Output the (X, Y) coordinate of the center of the cell containing the given text.  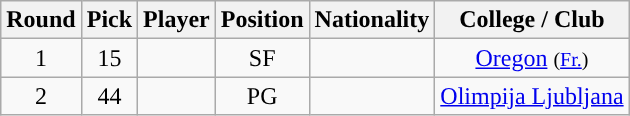
15 (109, 58)
Pick (109, 20)
Position (262, 20)
SF (262, 58)
2 (41, 96)
Olimpija Ljubljana (532, 96)
PG (262, 96)
College / Club (532, 20)
Player (177, 20)
44 (109, 96)
Nationality (372, 20)
Round (41, 20)
Oregon (Fr.) (532, 58)
1 (41, 58)
